Return [x, y] of the center of cell containing provided text 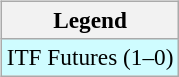
Legend [90, 20]
ITF Futures (1–0) [90, 57]
